Return [X, Y] of the center of cell containing provided text 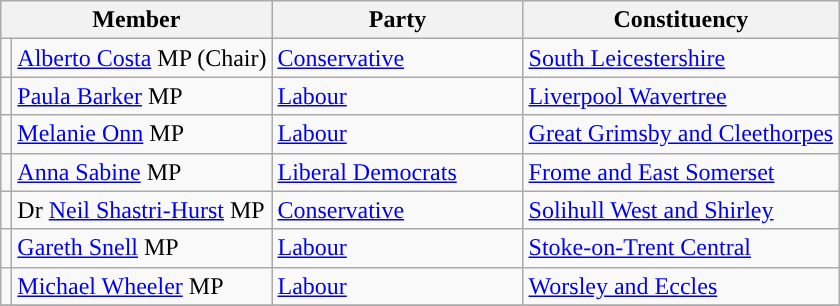
Constituency [681, 20]
South Leicestershire [681, 58]
Party [398, 20]
Anna Sabine MP [142, 172]
Paula Barker MP [142, 96]
Stoke-on-Trent Central [681, 248]
Michael Wheeler MP [142, 286]
Member [136, 20]
Liberal Democrats [398, 172]
Worsley and Eccles [681, 286]
Liverpool Wavertree [681, 96]
Frome and East Somerset [681, 172]
Great Grimsby and Cleethorpes [681, 134]
Dr Neil Shastri-Hurst MP [142, 210]
Alberto Costa MP (Chair) [142, 58]
Gareth Snell MP [142, 248]
Solihull West and Shirley [681, 210]
Melanie Onn MP [142, 134]
